Determine the [X, Y] coordinate at the center of the cell enclosing the given text.  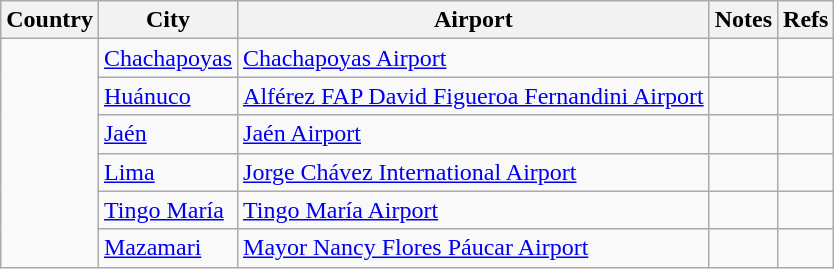
Jorge Chávez International Airport [474, 172]
Chachapoyas [168, 58]
Huánuco [168, 96]
Jaén Airport [474, 134]
Chachapoyas Airport [474, 58]
Jaén [168, 134]
Tingo María Airport [474, 210]
Alférez FAP David Figueroa Fernandini Airport [474, 96]
Mazamari [168, 248]
Country [50, 20]
Lima [168, 172]
Refs [806, 20]
City [168, 20]
Airport [474, 20]
Tingo María [168, 210]
Mayor Nancy Flores Páucar Airport [474, 248]
Notes [743, 20]
